Capture the cell that displays the provided text and extract its (x, y) central coordinate. 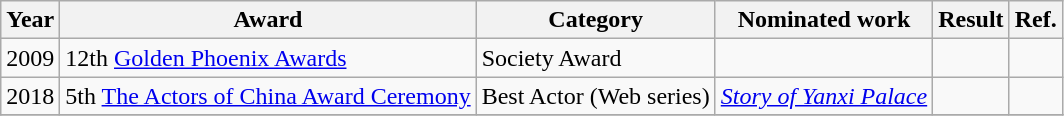
5th The Actors of China Award Ceremony (268, 96)
2018 (30, 96)
Nominated work (824, 20)
Result (971, 20)
Story of Yanxi Palace (824, 96)
2009 (30, 58)
Society Award (596, 58)
Year (30, 20)
Ref. (1036, 20)
Best Actor (Web series) (596, 96)
Award (268, 20)
12th Golden Phoenix Awards (268, 58)
Category (596, 20)
